Search for the cell housing the specified text and yield its [X, Y] center coordinate. 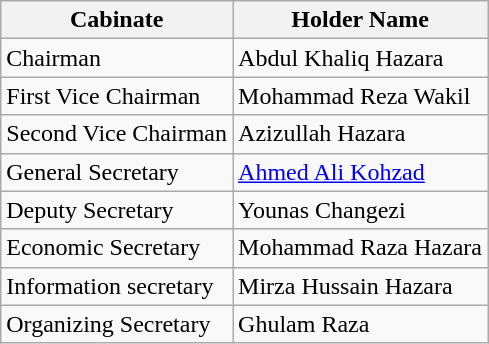
Mohammad Reza Wakil [360, 96]
Ahmed Ali Kohzad [360, 172]
Second Vice Chairman [117, 134]
Information secretary [117, 286]
Azizullah Hazara [360, 134]
Deputy Secretary [117, 210]
Mirza Hussain Hazara [360, 286]
Mohammad Raza Hazara [360, 248]
Ghulam Raza [360, 324]
Cabinate [117, 20]
General Secretary [117, 172]
Economic Secretary [117, 248]
Chairman [117, 58]
Younas Changezi [360, 210]
First Vice Chairman [117, 96]
Holder Name [360, 20]
Abdul Khaliq Hazara [360, 58]
Organizing Secretary [117, 324]
